Determine the [x, y] coordinate at the center of the cell enclosing the given text.  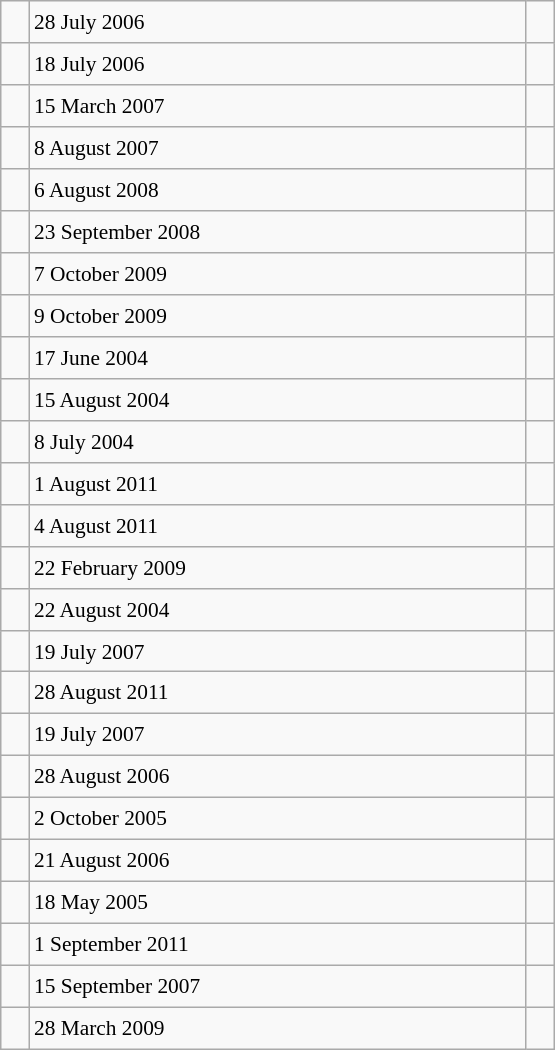
18 July 2006 [278, 64]
28 July 2006 [278, 22]
2 October 2005 [278, 819]
18 May 2005 [278, 903]
28 August 2011 [278, 693]
28 March 2009 [278, 1028]
15 August 2004 [278, 399]
1 September 2011 [278, 945]
22 August 2004 [278, 609]
21 August 2006 [278, 861]
7 October 2009 [278, 274]
9 October 2009 [278, 316]
6 August 2008 [278, 190]
22 February 2009 [278, 567]
23 September 2008 [278, 232]
8 August 2007 [278, 148]
15 March 2007 [278, 106]
28 August 2006 [278, 777]
17 June 2004 [278, 358]
4 August 2011 [278, 525]
15 September 2007 [278, 986]
1 August 2011 [278, 483]
8 July 2004 [278, 441]
